Return (X, Y) of the center of cell containing provided text 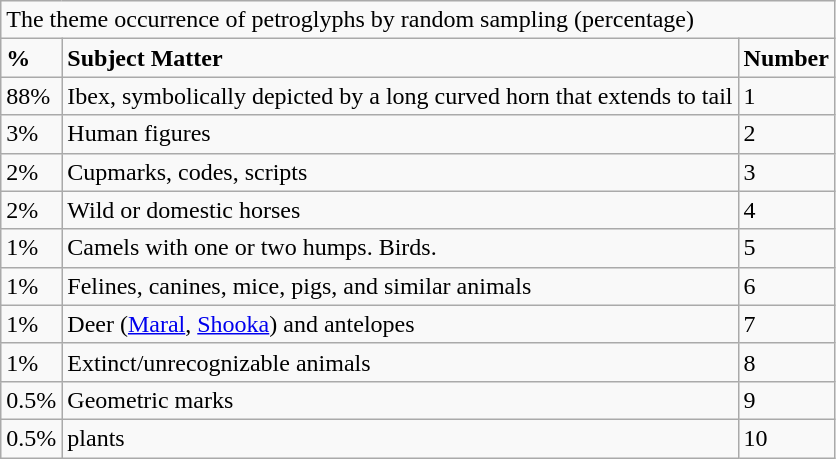
10 (786, 438)
Camels with one or two humps. Birds. (400, 248)
Ibex, symbolically depicted by a long curved horn that extends to tail (400, 96)
3% (32, 134)
% (32, 58)
Deer (Maral, Shooka) and antelopes (400, 324)
5 (786, 248)
Human figures (400, 134)
8 (786, 362)
3 (786, 172)
4 (786, 210)
The theme occurrence of petroglyphs by random sampling (percentage) (418, 20)
Wild or domestic horses (400, 210)
9 (786, 400)
7 (786, 324)
Cupmarks, codes, scripts (400, 172)
Felines, canines, mice, pigs, and similar animals (400, 286)
6 (786, 286)
88% (32, 96)
Number (786, 58)
1 (786, 96)
2 (786, 134)
Subject Matter (400, 58)
Geometric marks (400, 400)
Extinct/unrecognizable animals (400, 362)
plants (400, 438)
